Provide the [X, Y] coordinate of the cell's center where the given text is located.  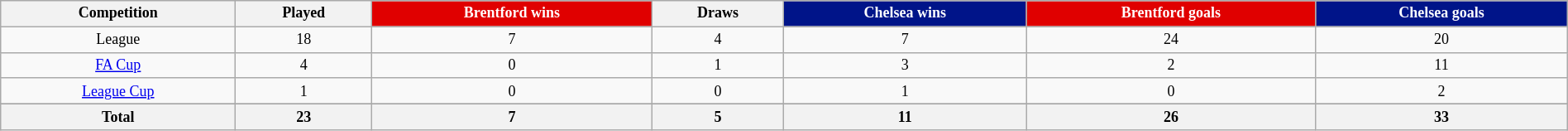
18 [304, 40]
20 [1441, 40]
League Cup [118, 91]
Chelsea goals [1441, 13]
Brentford wins [511, 13]
24 [1171, 40]
Draws [718, 13]
3 [906, 65]
Total [118, 116]
Chelsea wins [906, 13]
Brentford goals [1171, 13]
33 [1441, 116]
League [118, 40]
23 [304, 116]
Played [304, 13]
Competition [118, 13]
26 [1171, 116]
FA Cup [118, 65]
5 [718, 116]
